Return (x, y) of the center of cell containing provided text 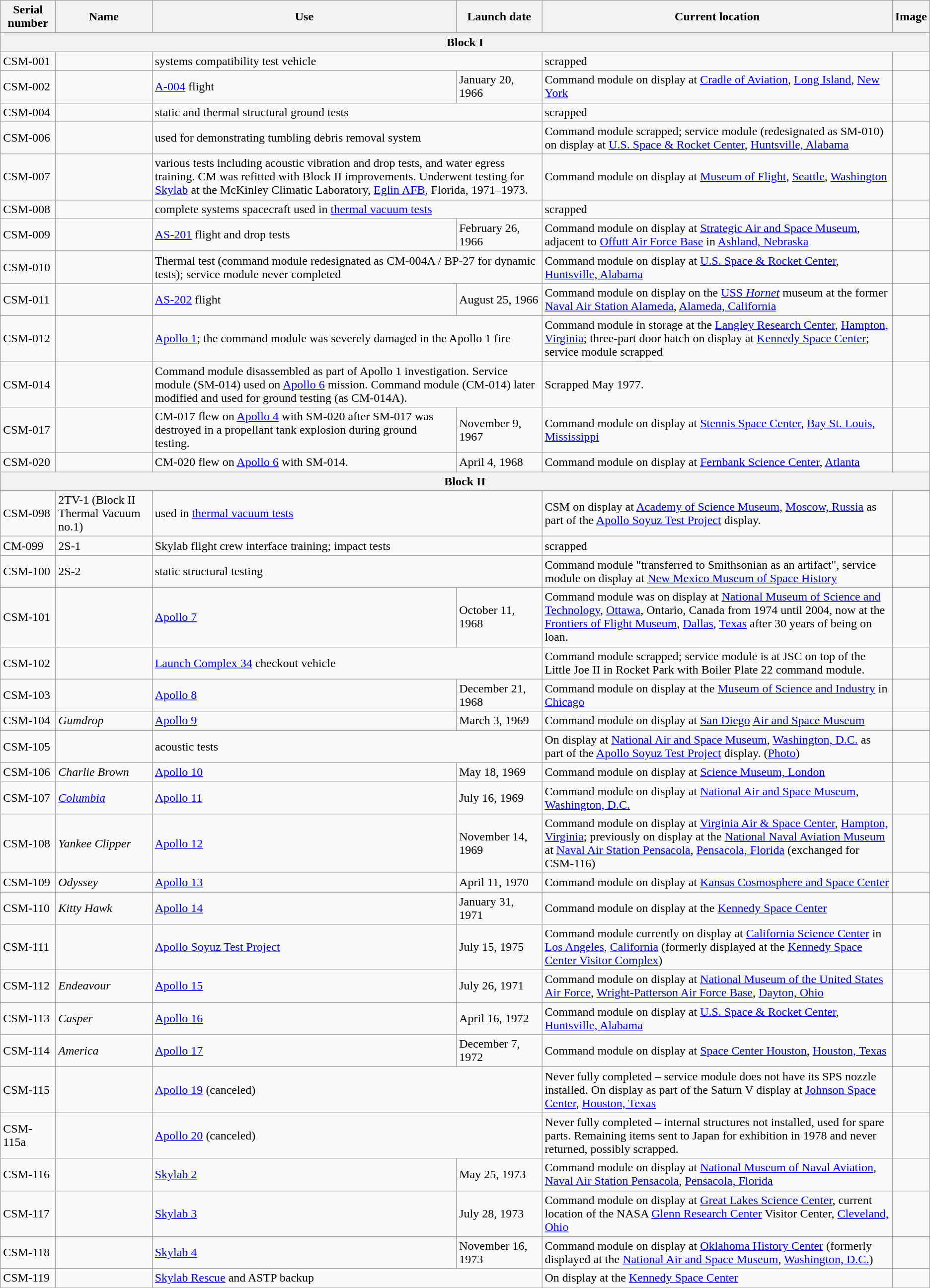
CSM-105 (28, 746)
Command module on display at the Kennedy Space Center (717, 908)
A-004 flight (304, 86)
Yankee Clipper (104, 843)
systems compatibility test vehicle (347, 61)
August 25, 1966 (499, 299)
Command module on display at National Air and Space Museum, Washington, D.C. (717, 798)
Command module on display at San Diego Air and Space Museum (717, 721)
January 20, 1966 (499, 86)
Command module on display at National Museum of Naval Aviation, Naval Air Station Pensacola, Pensacola, Florida (717, 1174)
November 16, 1973 (499, 1253)
On display at the Kennedy Space Center (717, 1278)
static and thermal structural ground tests (347, 112)
CSM-115a (28, 1136)
January 31, 1971 (499, 908)
AS-201 flight and drop tests (304, 234)
May 18, 1969 (499, 772)
America (104, 1051)
CSM-001 (28, 61)
CSM-007 (28, 177)
CM-099 (28, 546)
Current location (717, 17)
Apollo Soyuz Test Project (304, 947)
CSM-106 (28, 772)
used in thermal vacuum tests (347, 514)
CSM-119 (28, 1278)
Skylab Rescue and ASTP backup (347, 1278)
CSM-113 (28, 1018)
CSM-008 (28, 209)
On display at National Air and Space Museum, Washington, D.C. as part of the Apollo Soyuz Test Project display. (Photo) (717, 746)
Apollo 13 (304, 882)
CSM-004 (28, 112)
CSM-111 (28, 947)
Launch date (499, 17)
2S-1 (104, 546)
November 14, 1969 (499, 843)
Casper (104, 1018)
Command module "transferred to Smithsonian as an artifact", service module on display at New Mexico Museum of Space History (717, 571)
CSM-017 (28, 430)
acoustic tests (347, 746)
Block II (465, 481)
CSM-014 (28, 384)
Command module on display on the USS Hornet museum at the former Naval Air Station Alameda, Alameda, California (717, 299)
Apollo 11 (304, 798)
CSM-110 (28, 908)
CSM-020 (28, 462)
CSM-002 (28, 86)
CSM-107 (28, 798)
July 16, 1969 (499, 798)
Skylab 2 (304, 1174)
CSM-098 (28, 514)
CSM-115 (28, 1090)
Command module on display at the Museum of Science and Industry in Chicago (717, 695)
Apollo 12 (304, 843)
Apollo 7 (304, 617)
CSM-012 (28, 338)
Endeavour (104, 986)
CSM-117 (28, 1213)
Command module on display at Fernbank Science Center, Atlanta (717, 462)
CSM-108 (28, 843)
Skylab 3 (304, 1213)
CSM-011 (28, 299)
April 4, 1968 (499, 462)
November 9, 1967 (499, 430)
Apollo 10 (304, 772)
Apollo 20 (canceled) (347, 1136)
CSM-010 (28, 267)
Command module on display at Science Museum, London (717, 772)
Skylab flight crew interface training; impact tests (347, 546)
Command module on display at Space Center Houston, Houston, Texas (717, 1051)
February 26, 1966 (499, 234)
Apollo 19 (canceled) (347, 1090)
AS-202 flight (304, 299)
Block I (465, 42)
CM-017 flew on Apollo 4 with SM-020 after SM-017 was destroyed in a propellant tank explosion during ground testing. (304, 430)
Apollo 16 (304, 1018)
Command module on display at Cradle of Aviation, Long Island, New York (717, 86)
Command module on display at Kansas Cosmosphere and Space Center (717, 882)
Apollo 1; the command module was severely damaged in the Apollo 1 fire (347, 338)
December 21, 1968 (499, 695)
Name (104, 17)
April 16, 1972 (499, 1018)
CSM-006 (28, 138)
Command module scrapped; service module (redesignated as SM-010) on display at U.S. Space & Rocket Center, Huntsville, Alabama (717, 138)
Command module on display at Museum of Flight, Seattle, Washington (717, 177)
Kitty Hawk (104, 908)
Gumdrop (104, 721)
CSM-102 (28, 663)
October 11, 1968 (499, 617)
2TV-1 (Block II Thermal Vacuum no.1) (104, 514)
Command module on display at National Museum of the United States Air Force, Wright-Patterson Air Force Base, Dayton, Ohio (717, 986)
complete systems spacecraft used in thermal vacuum tests (347, 209)
Serial number (28, 17)
CSM-009 (28, 234)
CSM-103 (28, 695)
CSM-101 (28, 617)
April 11, 1970 (499, 882)
CSM-118 (28, 1253)
CM-020 flew on Apollo 6 with SM-014. (304, 462)
Apollo 15 (304, 986)
static structural testing (347, 571)
Odyssey (104, 882)
CSM-100 (28, 571)
July 28, 1973 (499, 1213)
CSM-109 (28, 882)
Charlie Brown (104, 772)
Image (911, 17)
CSM-112 (28, 986)
Scrapped May 1977. (717, 384)
CSM-114 (28, 1051)
Apollo 8 (304, 695)
Apollo 14 (304, 908)
Command module on display at Oklahoma History Center (formerly displayed at the National Air and Space Museum, Washington, D.C.) (717, 1253)
CSM-116 (28, 1174)
CSM on display at Academy of Science Museum, Moscow, Russia as part of the Apollo Soyuz Test Project display. (717, 514)
Skylab 4 (304, 1253)
December 7, 1972 (499, 1051)
2S-2 (104, 571)
Thermal test (command module redesignated as CM-004A / BP-27 for dynamic tests); service module never completed (347, 267)
CSM-104 (28, 721)
Command module on display at Strategic Air and Space Museum, adjacent to Offutt Air Force Base in Ashland, Nebraska (717, 234)
July 15, 1975 (499, 947)
Apollo 9 (304, 721)
Apollo 17 (304, 1051)
Use (304, 17)
used for demonstrating tumbling debris removal system (347, 138)
March 3, 1969 (499, 721)
Command module on display at Great Lakes Science Center, current location of the NASA Glenn Research Center Visitor Center, Cleveland, Ohio (717, 1213)
Command module on display at Stennis Space Center, Bay St. Louis, Mississippi (717, 430)
Columbia (104, 798)
Launch Complex 34 checkout vehicle (347, 663)
May 25, 1973 (499, 1174)
July 26, 1971 (499, 986)
Command module scrapped; service module is at JSC on top of the Little Joe II in Rocket Park with Boiler Plate 22 command module. (717, 663)
